From the cell containing the given text, extract its center point as [x, y] coordinate. 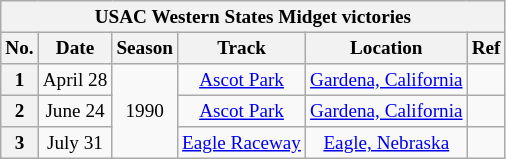
3 [20, 143]
1990 [145, 112]
2 [20, 111]
USAC Western States Midget victories [253, 17]
Ref [486, 48]
April 28 [75, 80]
Eagle Raceway [242, 143]
Eagle, Nebraska [387, 143]
Location [387, 48]
July 31 [75, 143]
June 24 [75, 111]
Date [75, 48]
No. [20, 48]
Season [145, 48]
1 [20, 80]
Track [242, 48]
